Identify which cell holds the provided text, then report its (x, y) central coordinate. 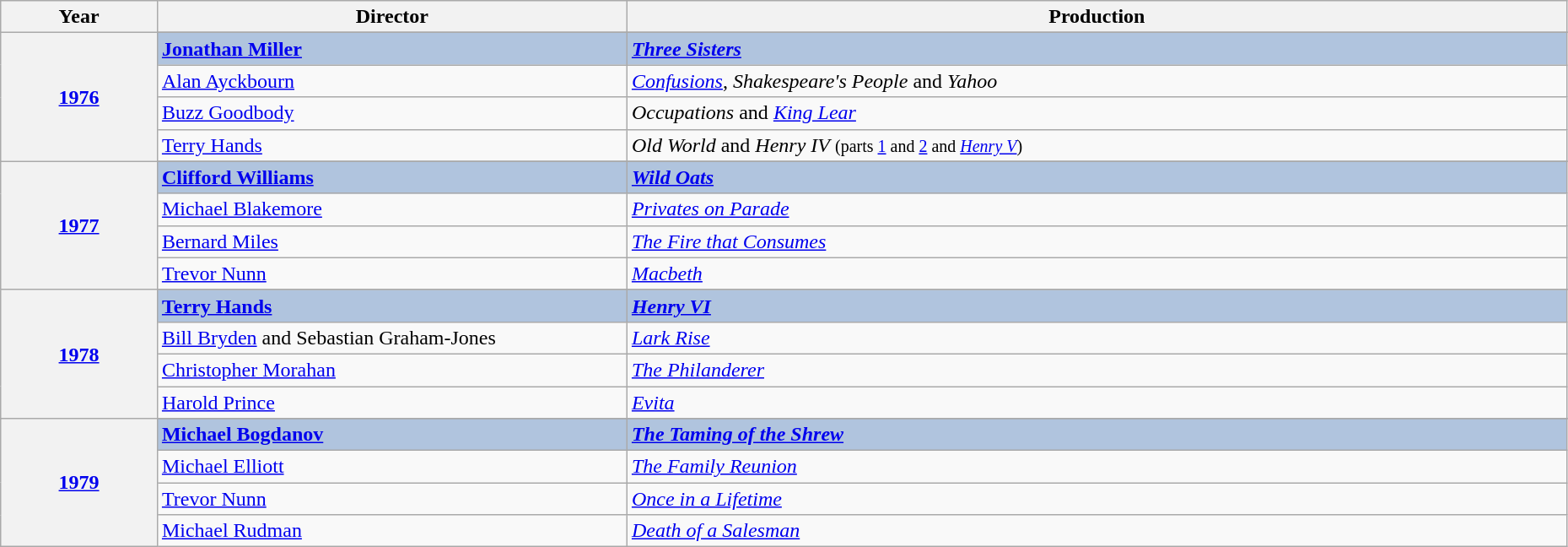
1976 (79, 97)
Bill Bryden and Sebastian Graham-Jones (391, 338)
Year (79, 17)
Michael Bogdanov (391, 435)
The Taming of the Shrew (1097, 435)
Macbeth (1097, 273)
Production (1097, 17)
1979 (79, 483)
Three Sisters (1097, 49)
Michael Blakemore (391, 209)
Director (391, 17)
Privates on Parade (1097, 209)
Occupations and King Lear (1097, 113)
Death of a Salesman (1097, 531)
Buzz Goodbody (391, 113)
The Fire that Consumes (1097, 241)
Henry VI (1097, 306)
Michael Rudman (391, 531)
Wild Oats (1097, 177)
Harold Prince (391, 403)
The Family Reunion (1097, 467)
Christopher Morahan (391, 370)
Jonathan Miller (391, 49)
1978 (79, 354)
Old World and Henry IV (parts 1 and 2 and Henry V) (1097, 145)
Once in a Lifetime (1097, 499)
Evita (1097, 403)
Confusions, Shakespeare's People and Yahoo (1097, 81)
Alan Ayckbourn (391, 81)
Lark Rise (1097, 338)
1977 (79, 225)
Clifford Williams (391, 177)
The Philanderer (1097, 370)
Michael Elliott (391, 467)
Bernard Miles (391, 241)
